Scan for the cell matching the given text and deliver its (X, Y) coordinate at center. 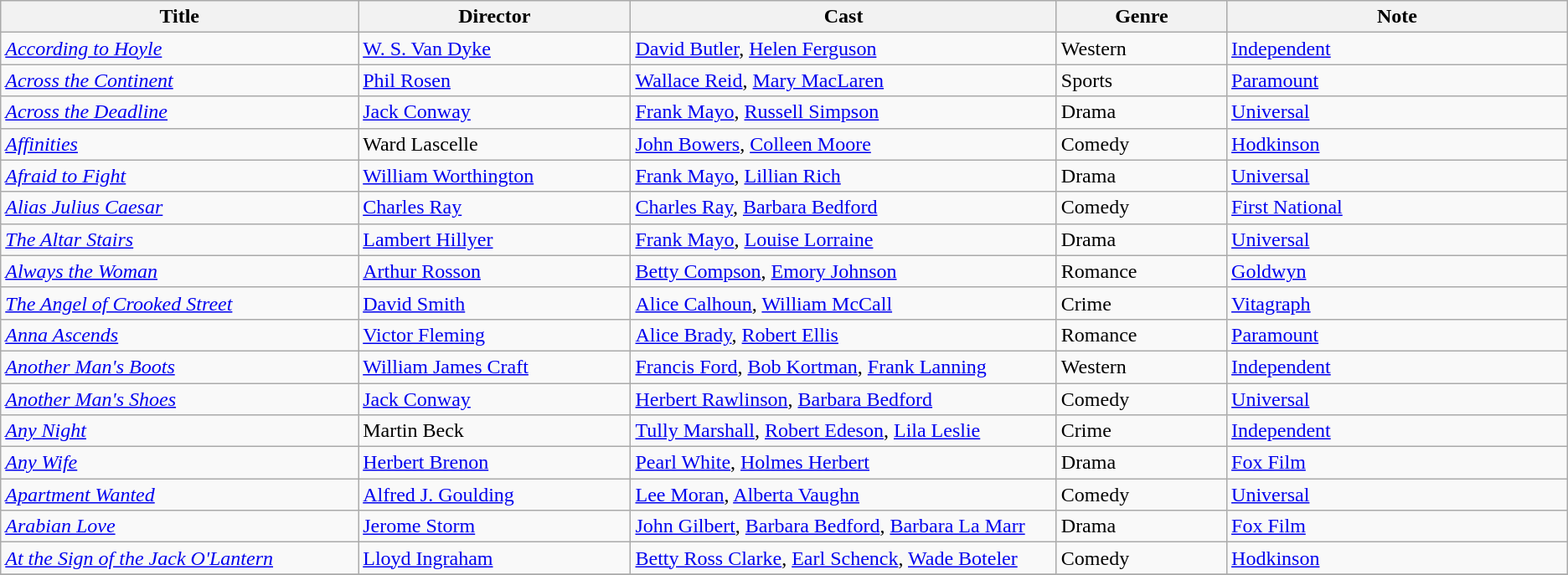
John Gilbert, Barbara Bedford, Barbara La Marr (843, 526)
First National (1397, 208)
Charles Ray (494, 208)
Wallace Reid, Mary MacLaren (843, 80)
Title (179, 17)
Tully Marshall, Robert Edeson, Lila Leslie (843, 431)
Afraid to Fight (179, 176)
Betty Ross Clarke, Earl Schenck, Wade Boteler (843, 558)
Affinities (179, 144)
Charles Ray, Barbara Bedford (843, 208)
Lambert Hillyer (494, 239)
Across the Deadline (179, 112)
The Angel of Crooked Street (179, 303)
Sports (1141, 80)
Martin Beck (494, 431)
Alice Brady, Robert Ellis (843, 335)
Cast (843, 17)
David Butler, Helen Ferguson (843, 49)
Arthur Rosson (494, 271)
According to Hoyle (179, 49)
W. S. Van Dyke (494, 49)
John Bowers, Colleen Moore (843, 144)
Phil Rosen (494, 80)
Jerome Storm (494, 526)
Betty Compson, Emory Johnson (843, 271)
Herbert Brenon (494, 463)
Ward Lascelle (494, 144)
The Altar Stairs (179, 239)
Frank Mayo, Louise Lorraine (843, 239)
William Worthington (494, 176)
Vitagraph (1397, 303)
Lee Moran, Alberta Vaughn (843, 495)
At the Sign of the Jack O'Lantern (179, 558)
Pearl White, Holmes Herbert (843, 463)
Frank Mayo, Russell Simpson (843, 112)
Francis Ford, Bob Kortman, Frank Lanning (843, 367)
Note (1397, 17)
Genre (1141, 17)
Any Wife (179, 463)
Arabian Love (179, 526)
Frank Mayo, Lillian Rich (843, 176)
Any Night (179, 431)
William James Craft (494, 367)
Herbert Rawlinson, Barbara Bedford (843, 399)
Alias Julius Caesar (179, 208)
Apartment Wanted (179, 495)
Lloyd Ingraham (494, 558)
Another Man's Boots (179, 367)
Alfred J. Goulding (494, 495)
Always the Woman (179, 271)
David Smith (494, 303)
Across the Continent (179, 80)
Anna Ascends (179, 335)
Goldwyn (1397, 271)
Alice Calhoun, William McCall (843, 303)
Victor Fleming (494, 335)
Another Man's Shoes (179, 399)
Director (494, 17)
